Scan for the cell matching the given text and deliver its (X, Y) coordinate at center. 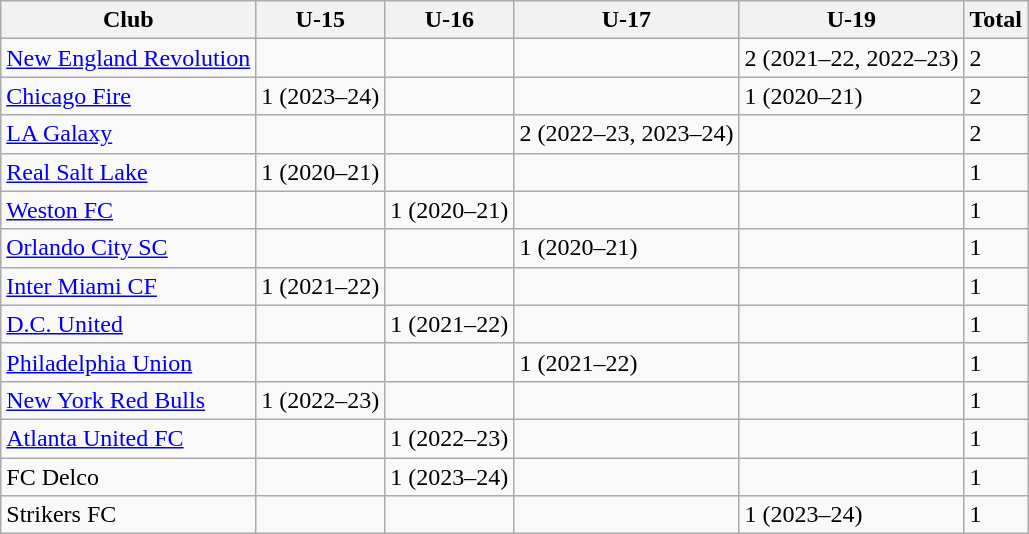
Strikers FC (128, 515)
U-17 (626, 20)
LA Galaxy (128, 134)
Real Salt Lake (128, 172)
U-15 (320, 20)
Total (996, 20)
Inter Miami CF (128, 286)
Weston FC (128, 210)
2 (2021–22, 2022–23) (852, 58)
Orlando City SC (128, 248)
U-16 (450, 20)
Club (128, 20)
2 (2022–23, 2023–24) (626, 134)
New England Revolution (128, 58)
FC Delco (128, 477)
Chicago Fire (128, 96)
Atlanta United FC (128, 438)
D.C. United (128, 324)
Philadelphia Union (128, 362)
U-19 (852, 20)
New York Red Bulls (128, 400)
